Detect which cell encompasses the target text, then output its (X, Y) center coordinate. 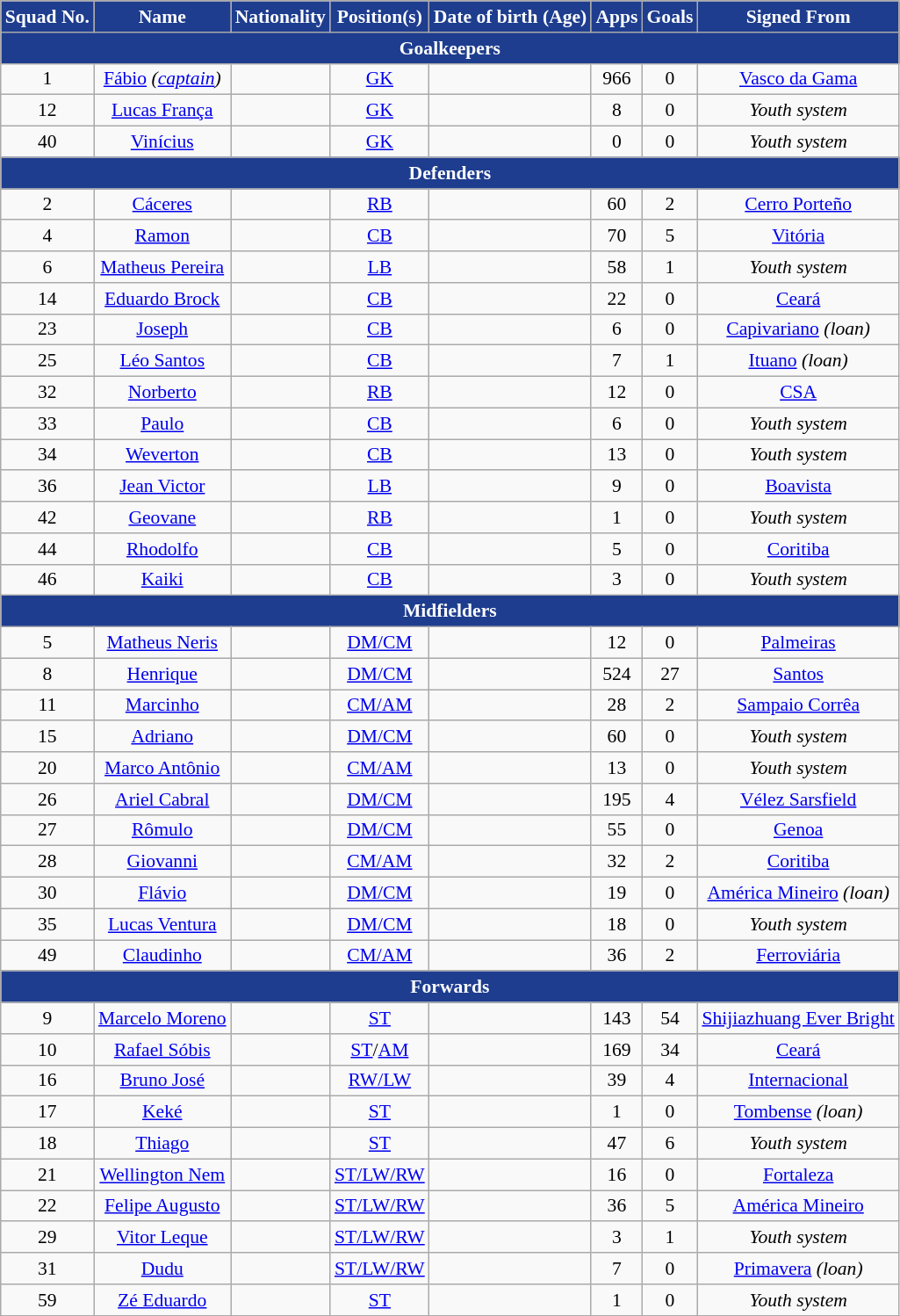
195 (616, 799)
11 (47, 705)
35 (47, 924)
Ituano (loan) (798, 361)
Primavera (loan) (798, 1269)
Léo Santos (162, 361)
42 (47, 517)
Squad No. (47, 17)
143 (616, 1018)
Position(s) (379, 17)
Giovanni (162, 862)
Forwards (450, 987)
23 (47, 329)
Bruno José (162, 1081)
Weverton (162, 455)
54 (669, 1018)
25 (47, 361)
Flávio (162, 893)
59 (47, 1300)
Vitória (798, 236)
33 (47, 423)
Keké (162, 1112)
Palmeiras (798, 643)
58 (616, 267)
Marcelo Moreno (162, 1018)
70 (616, 236)
26 (47, 799)
América Mineiro (798, 1206)
Dudu (162, 1269)
31 (47, 1269)
Genoa (798, 830)
30 (47, 893)
Felipe Augusto (162, 1206)
21 (47, 1175)
29 (47, 1238)
44 (47, 549)
Henrique (162, 674)
Claudinho (162, 956)
Marco Antônio (162, 768)
Lucas Ventura (162, 924)
Lucas França (162, 111)
Shijiazhuang Ever Bright (798, 1018)
Norberto (162, 393)
Signed From (798, 17)
Vinícius (162, 142)
Goals (669, 17)
Name (162, 17)
Rafael Sóbis (162, 1050)
Ferroviária (798, 956)
Geovane (162, 517)
Ariel Cabral (162, 799)
CSA (798, 393)
Paulo (162, 423)
Boavista (798, 487)
Fábio (captain) (162, 79)
17 (47, 1112)
966 (616, 79)
49 (47, 956)
Thiago (162, 1144)
524 (616, 674)
Cerro Porteño (798, 205)
Vitor Leque (162, 1238)
RW/LW (379, 1081)
Matheus Pereira (162, 267)
América Mineiro (loan) (798, 893)
Adriano (162, 737)
Sampaio Corrêa (798, 705)
Kaiki (162, 580)
Nationality (281, 17)
Defenders (450, 173)
Midfielders (450, 611)
Internacional (798, 1081)
Santos (798, 674)
Cáceres (162, 205)
Joseph (162, 329)
Date of birth (Age) (511, 17)
169 (616, 1050)
ST/AM (379, 1050)
15 (47, 737)
Apps (616, 17)
Fortaleza (798, 1175)
Vasco da Gama (798, 79)
20 (47, 768)
Wellington Nem (162, 1175)
Ramon (162, 236)
Rhodolfo (162, 549)
55 (616, 830)
40 (47, 142)
Vélez Sarsfield (798, 799)
Matheus Neris (162, 643)
19 (616, 893)
Jean Victor (162, 487)
10 (47, 1050)
Zé Eduardo (162, 1300)
39 (616, 1081)
Eduardo Brock (162, 299)
Marcinho (162, 705)
Goalkeepers (450, 48)
Capivariano (loan) (798, 329)
14 (47, 299)
Rômulo (162, 830)
47 (616, 1144)
46 (47, 580)
Tombense (loan) (798, 1112)
